Scan for the cell matching the given text and deliver its (X, Y) coordinate at center. 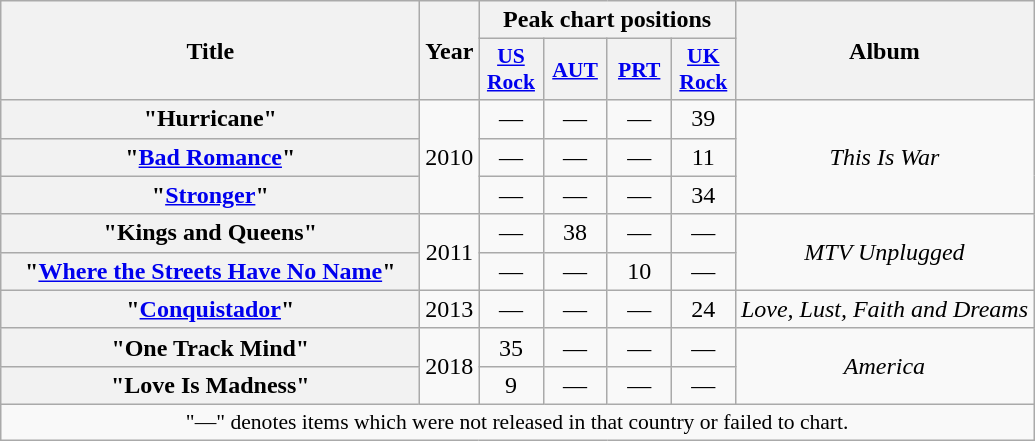
"Bad Romance" (210, 157)
Year (450, 50)
Peak chart positions (607, 20)
2011 (450, 252)
PRT (639, 70)
10 (639, 271)
"—" denotes items which were not released in that country or failed to chart. (518, 422)
"Hurricane" (210, 119)
"One Track Mind" (210, 347)
Love, Lust, Faith and Dreams (884, 309)
Album (884, 50)
This Is War (884, 157)
"Conquistador" (210, 309)
"Where the Streets Have No Name" (210, 271)
2018 (450, 366)
2010 (450, 157)
39 (703, 119)
"Kings and Queens" (210, 233)
9 (511, 385)
24 (703, 309)
USRock (511, 70)
UKRock (703, 70)
"Love Is Madness" (210, 385)
"Stronger" (210, 195)
11 (703, 157)
2013 (450, 309)
34 (703, 195)
MTV Unplugged (884, 252)
38 (575, 233)
America (884, 366)
Title (210, 50)
35 (511, 347)
AUT (575, 70)
